Pinpoint the cell where the given text exists, returning its [x, y] midpoint coordinate. 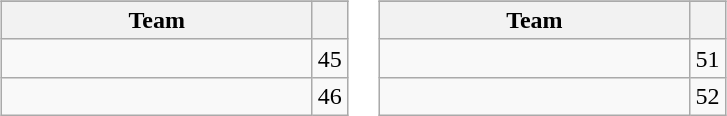
45 [330, 58]
51 [708, 58]
52 [708, 96]
46 [330, 96]
